Identify which cell holds the provided text, then report its (x, y) central coordinate. 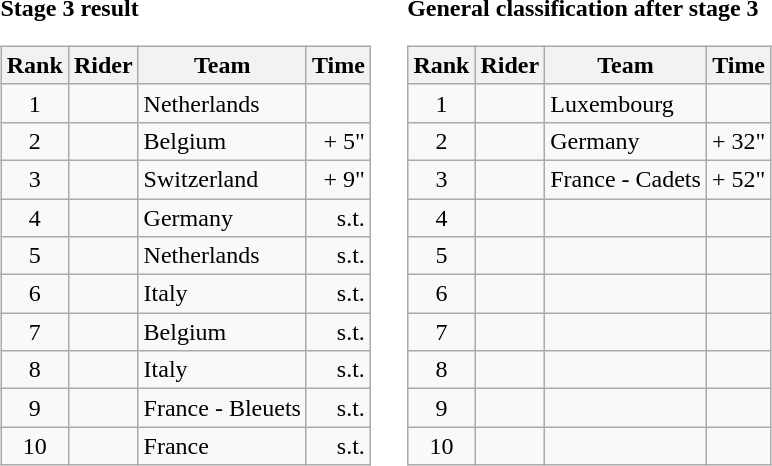
+ 9" (338, 179)
Luxembourg (626, 103)
+ 5" (338, 141)
Switzerland (222, 179)
France - Cadets (626, 179)
France - Bleuets (222, 408)
+ 52" (738, 179)
+ 32" (738, 141)
France (222, 446)
